From the cell containing the given text, extract its center point as [x, y] coordinate. 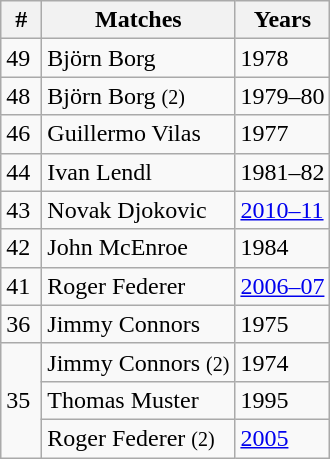
Guillermo Vilas [138, 134]
1979–80 [282, 96]
# [22, 20]
49 [22, 58]
Jimmy Connors (2) [138, 362]
1974 [282, 362]
1984 [282, 248]
1995 [282, 400]
2005 [282, 438]
1978 [282, 58]
1981–82 [282, 172]
46 [22, 134]
2010–11 [282, 210]
Years [282, 20]
48 [22, 96]
42 [22, 248]
John McEnroe [138, 248]
44 [22, 172]
Roger Federer (2) [138, 438]
43 [22, 210]
Thomas Muster [138, 400]
1977 [282, 134]
Novak Djokovic [138, 210]
2006–07 [282, 286]
Björn Borg (2) [138, 96]
Jimmy Connors [138, 324]
Roger Federer [138, 286]
35 [22, 400]
Ivan Lendl [138, 172]
1975 [282, 324]
Matches [138, 20]
Björn Borg [138, 58]
36 [22, 324]
41 [22, 286]
